Capture the cell that displays the provided text and extract its (x, y) central coordinate. 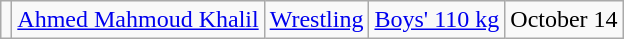
October 14 (564, 20)
Boys' 110 kg (437, 20)
Wrestling (316, 20)
Ahmed Mahmoud Khalil (138, 20)
